For the text-containing cell, return its midpoint in (x, y) coordinate format. 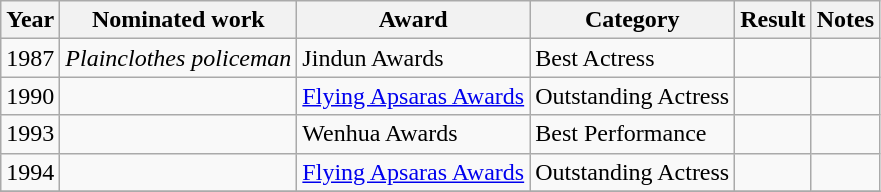
Year (30, 20)
Best Actress (632, 58)
Award (414, 20)
1990 (30, 96)
Category (632, 20)
1987 (30, 58)
Best Performance (632, 134)
Nominated work (178, 20)
1994 (30, 172)
Plainclothes policeman (178, 58)
Jindun Awards (414, 58)
Result (773, 20)
Wenhua Awards (414, 134)
Notes (845, 20)
1993 (30, 134)
